Identify which cell holds the provided text, then report its [x, y] central coordinate. 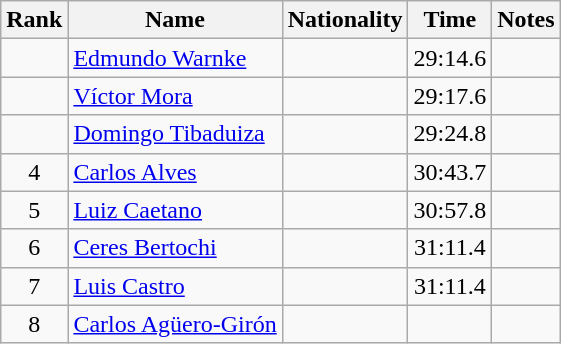
Ceres Bertochi [175, 248]
Edmundo Warnke [175, 58]
29:17.6 [450, 96]
4 [34, 172]
Víctor Mora [175, 96]
29:24.8 [450, 134]
30:43.7 [450, 172]
Luis Castro [175, 286]
Rank [34, 20]
7 [34, 286]
30:57.8 [450, 210]
5 [34, 210]
6 [34, 248]
Time [450, 20]
Luiz Caetano [175, 210]
8 [34, 324]
Notes [526, 20]
Name [175, 20]
29:14.6 [450, 58]
Carlos Agüero-Girón [175, 324]
Nationality [345, 20]
Domingo Tibaduiza [175, 134]
Carlos Alves [175, 172]
